Scan for the cell matching the given text and deliver its [x, y] coordinate at center. 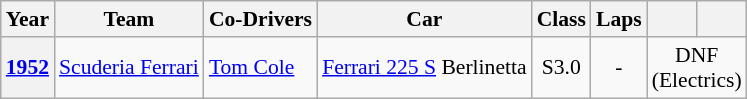
Tom Cole [260, 68]
Co-Drivers [260, 19]
Scuderia Ferrari [129, 68]
Class [562, 19]
Car [424, 19]
1952 [28, 68]
Team [129, 19]
Ferrari 225 S Berlinetta [424, 68]
Year [28, 19]
DNF(Electrics) [697, 68]
- [619, 68]
S3.0 [562, 68]
Laps [619, 19]
